For the text-containing cell, return its midpoint in (X, Y) coordinate format. 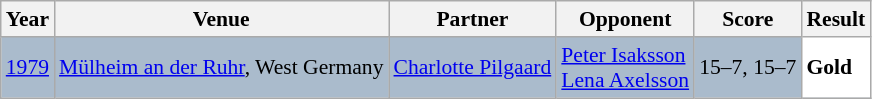
Mülheim an der Ruhr, West Germany (221, 68)
Gold (836, 68)
Year (28, 19)
Venue (221, 19)
1979 (28, 68)
Peter Isaksson Lena Axelsson (625, 68)
Partner (472, 19)
Result (836, 19)
Opponent (625, 19)
Charlotte Pilgaard (472, 68)
Score (748, 19)
15–7, 15–7 (748, 68)
